Output the (X, Y) coordinate of the center of the cell containing the given text.  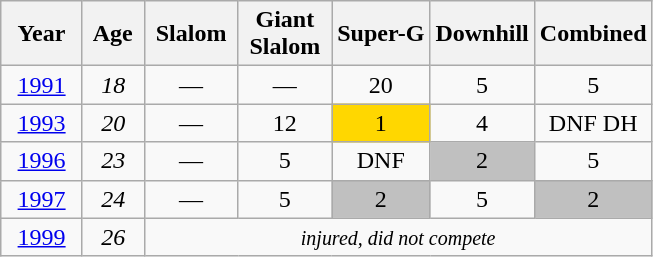
1997 (42, 199)
24 (113, 199)
Year (42, 34)
DNF DH (593, 123)
1 (381, 123)
DNF (381, 161)
1991 (42, 85)
18 (113, 85)
Downhill (482, 34)
23 (113, 161)
Slalom (191, 34)
26 (113, 237)
Combined (593, 34)
4 (482, 123)
Giant Slalom (285, 34)
Super-G (381, 34)
1993 (42, 123)
injured, did not compete (398, 237)
1996 (42, 161)
1999 (42, 237)
12 (285, 123)
Age (113, 34)
